Find where the given text appears and provide that cell's center as (x, y) coordinate. 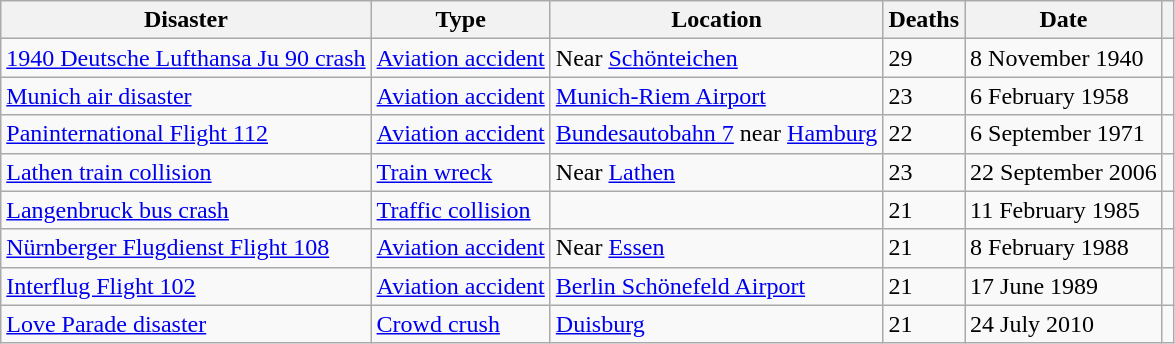
Train wreck (460, 172)
8 February 1988 (1064, 248)
1940 Deutsche Lufthansa Ju 90 crash (186, 58)
Duisburg (716, 324)
Interflug Flight 102 (186, 286)
Munich air disaster (186, 96)
Bundesautobahn 7 near Hamburg (716, 134)
17 June 1989 (1064, 286)
22 (924, 134)
24 July 2010 (1064, 324)
8 November 1940 (1064, 58)
Near Essen (716, 248)
Lathen train collision (186, 172)
Love Parade disaster (186, 324)
Langenbruck bus crash (186, 210)
Nürnberger Flugdienst Flight 108 (186, 248)
Deaths (924, 20)
Disaster (186, 20)
29 (924, 58)
6 September 1971 (1064, 134)
11 February 1985 (1064, 210)
Munich-Riem Airport (716, 96)
Paninternational Flight 112 (186, 134)
Date (1064, 20)
6 February 1958 (1064, 96)
Crowd crush (460, 324)
Near Schönteichen (716, 58)
Traffic collision (460, 210)
Berlin Schönefeld Airport (716, 286)
Type (460, 20)
22 September 2006 (1064, 172)
Near Lathen (716, 172)
Location (716, 20)
